Determine the (x, y) coordinate at the center of the cell enclosing the given text.  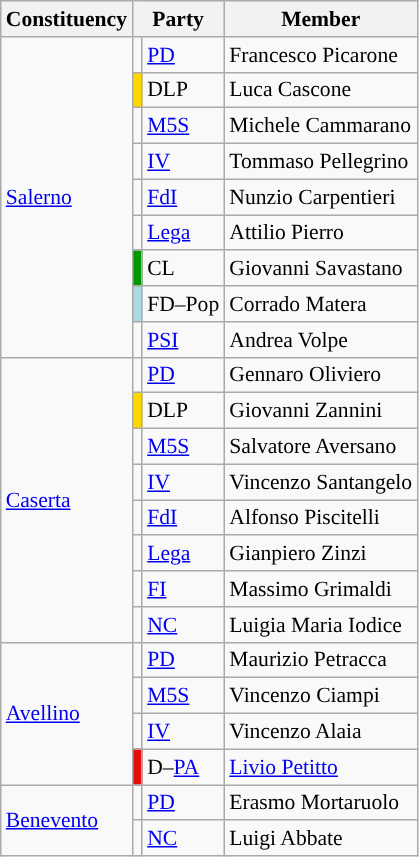
Constituency (66, 19)
Vincenzo Ciampi (320, 696)
Member (320, 19)
Luigi Abbate (320, 839)
PSI (183, 340)
Salvatore Aversano (320, 447)
Maurizio Petracca (320, 660)
Benevento (66, 820)
CL (183, 269)
Erasmo Mortaruolo (320, 803)
Vincenzo Santangelo (320, 482)
Giovanni Zannini (320, 411)
Giovanni Savastano (320, 269)
Massimo Grimaldi (320, 589)
Michele Cammarano (320, 126)
Alfonso Piscitelli (320, 518)
Nunzio Carpentieri (320, 197)
Gianpiero Zinzi (320, 554)
Livio Petitto (320, 767)
Caserta (66, 500)
D–PA (183, 767)
Luigia Maria Iodice (320, 625)
Avellino (66, 713)
Tommaso Pellegrino (320, 162)
Luca Cascone (320, 90)
Vincenzo Alaia (320, 732)
Andrea Volpe (320, 340)
FD–Pop (183, 304)
FI (183, 589)
Salerno (66, 198)
Gennaro Oliviero (320, 375)
Party (178, 19)
Corrado Matera (320, 304)
Attilio Pierro (320, 233)
Francesco Picarone (320, 55)
